Scan for the cell matching the given text and deliver its [X, Y] coordinate at center. 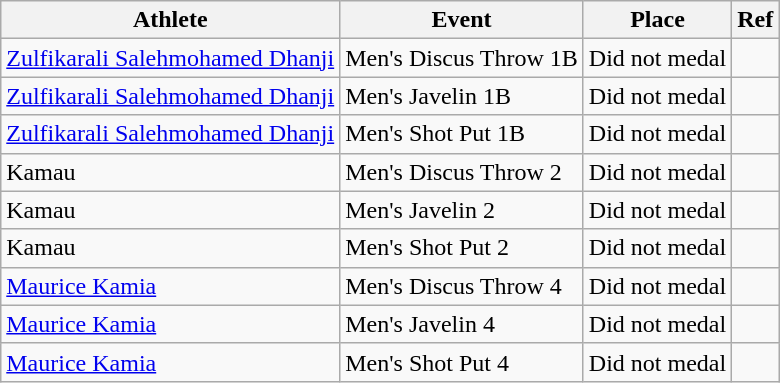
Event [462, 20]
Men's Discus Throw 1B [462, 58]
Men's Javelin 1B [462, 96]
Men's Javelin 2 [462, 210]
Men's Discus Throw 4 [462, 286]
Place [657, 20]
Men's Javelin 4 [462, 324]
Ref [756, 20]
Athlete [170, 20]
Men's Shot Put 4 [462, 362]
Men's Shot Put 2 [462, 248]
Men's Discus Throw 2 [462, 172]
Men's Shot Put 1B [462, 134]
